Determine the [x, y] coordinate at the center of the cell enclosing the given text.  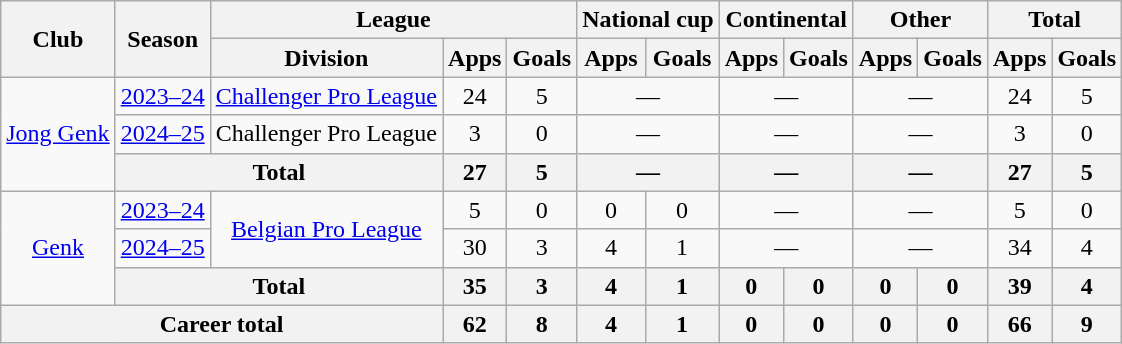
30 [475, 248]
Club [58, 39]
8 [542, 324]
National cup [648, 20]
League [393, 20]
Continental [786, 20]
Belgian Pro League [326, 229]
66 [1019, 324]
Career total [222, 324]
9 [1087, 324]
Season [162, 39]
Other [920, 20]
Jong Genk [58, 134]
35 [475, 286]
Genk [58, 248]
39 [1019, 286]
34 [1019, 248]
62 [475, 324]
Division [326, 58]
